Detect which cell encompasses the target text, then output its (X, Y) center coordinate. 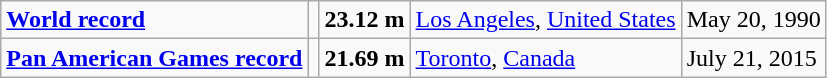
21.69 m (364, 58)
July 21, 2015 (754, 58)
23.12 m (364, 20)
Los Angeles, United States (546, 20)
Pan American Games record (154, 58)
Toronto, Canada (546, 58)
World record (154, 20)
May 20, 1990 (754, 20)
